Return the (x, y) coordinate for the center point of the cell that contains the specified text.  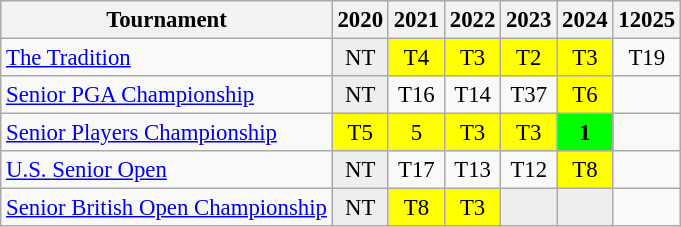
T16 (416, 95)
T4 (416, 58)
Senior PGA Championship (166, 95)
The Tradition (166, 58)
Tournament (166, 20)
T37 (529, 95)
T19 (647, 58)
2023 (529, 20)
T12 (529, 170)
T6 (585, 95)
Senior British Open Championship (166, 208)
5 (416, 133)
2020 (360, 20)
2021 (416, 20)
T17 (416, 170)
U.S. Senior Open (166, 170)
T14 (472, 95)
T2 (529, 58)
2022 (472, 20)
2024 (585, 20)
T13 (472, 170)
Senior Players Championship (166, 133)
1 (585, 133)
T5 (360, 133)
12025 (647, 20)
